Extract the [X, Y] coordinate from the center of the cell holding the provided text.  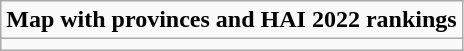
Map with provinces and HAI 2022 rankings [232, 20]
